Output the [x, y] coordinate of the center of the cell containing the given text.  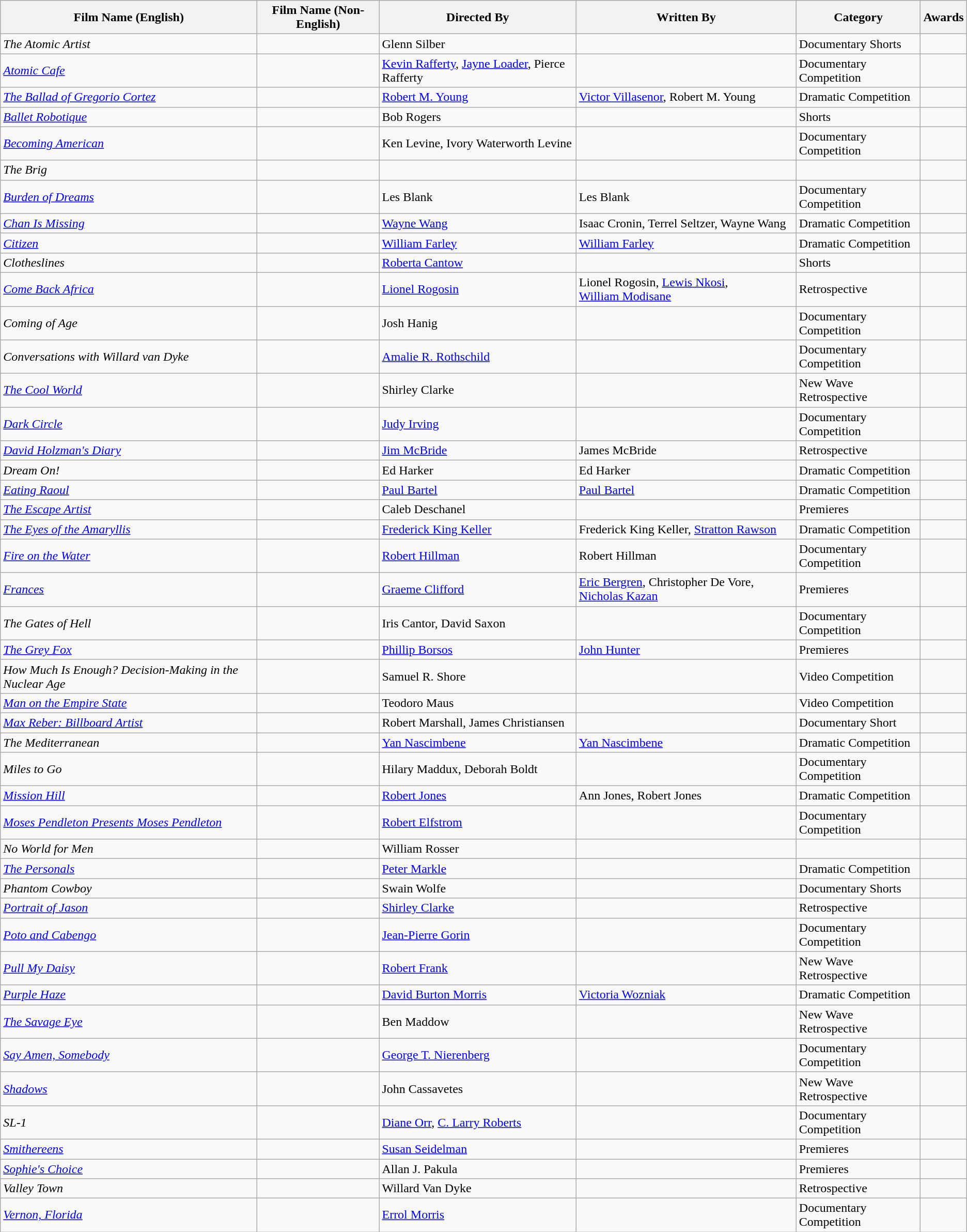
Film Name (English) [129, 18]
John Cassavetes [477, 1088]
Conversations with Willard van Dyke [129, 357]
Written By [686, 18]
Phillip Borsos [477, 650]
The Personals [129, 869]
Robert M. Young [477, 97]
Shadows [129, 1088]
Poto and Cabengo [129, 934]
The Brig [129, 170]
Ballet Robotique [129, 117]
Mission Hill [129, 796]
Documentary Short [859, 722]
Frederick King Keller [477, 529]
Judy Irving [477, 424]
Graeme Clifford [477, 589]
Vernon, Florida [129, 1215]
Willard Van Dyke [477, 1189]
Smithereens [129, 1149]
Amalie R. Rothschild [477, 357]
Pull My Daisy [129, 968]
Victoria Wozniak [686, 995]
The Gates of Hell [129, 623]
Phantom Cowboy [129, 888]
Swain Wolfe [477, 888]
Portrait of Jason [129, 908]
Burden of Dreams [129, 196]
The Atomic Artist [129, 44]
Man on the Empire State [129, 703]
Purple Haze [129, 995]
Wayne Wang [477, 223]
Lionel Rogosin [477, 289]
Peter Markle [477, 869]
The Savage Eye [129, 1021]
Dream On! [129, 470]
Eric Bergren, Christopher De Vore, Nicholas Kazan [686, 589]
Valley Town [129, 1189]
Say Amen, Somebody [129, 1055]
Iris Cantor, David Saxon [477, 623]
Robert Frank [477, 968]
Fire on the Water [129, 556]
Ken Levine, Ivory Waterworth Levine [477, 144]
Samuel R. Shore [477, 676]
William Rosser [477, 849]
Susan Seidelman [477, 1149]
Robert Jones [477, 796]
Kevin Rafferty, Jayne Loader, Pierce Rafferty [477, 70]
How Much Is Enough? Decision-Making in the Nuclear Age [129, 676]
Awards [943, 18]
Atomic Cafe [129, 70]
Sophie's Choice [129, 1168]
Roberta Cantow [477, 263]
The Cool World [129, 391]
Hilary Maddux, Deborah Boldt [477, 769]
Teodoro Maus [477, 703]
Moses Pendleton Presents Moses Pendleton [129, 823]
Citizen [129, 243]
The Escape Artist [129, 510]
George T. Nierenberg [477, 1055]
The Grey Fox [129, 650]
The Eyes of the Amaryllis [129, 529]
Lionel Rogosin, Lewis Nkosi,William Modisane [686, 289]
Max Reber: Billboard Artist [129, 722]
Isaac Cronin, Terrel Seltzer, Wayne Wang [686, 223]
Caleb Deschanel [477, 510]
SL-1 [129, 1122]
Bob Rogers [477, 117]
Ben Maddow [477, 1021]
Jean-Pierre Gorin [477, 934]
Eating Raoul [129, 490]
Jim McBride [477, 451]
Miles to Go [129, 769]
Chan Is Missing [129, 223]
Dark Circle [129, 424]
Josh Hanig [477, 322]
Glenn Silber [477, 44]
Errol Morris [477, 1215]
Category [859, 18]
The Mediterranean [129, 743]
The Ballad of Gregorio Cortez [129, 97]
Ann Jones, Robert Jones [686, 796]
Robert Elfstrom [477, 823]
No World for Men [129, 849]
Directed By [477, 18]
Clotheslines [129, 263]
Allan J. Pakula [477, 1168]
Come Back Africa [129, 289]
Victor Villasenor, Robert M. Young [686, 97]
Coming of Age [129, 322]
Robert Marshall, James Christiansen [477, 722]
Frederick King Keller, Stratton Rawson [686, 529]
Film Name (Non-English) [318, 18]
Frances [129, 589]
David Burton Morris [477, 995]
Becoming American [129, 144]
David Holzman's Diary [129, 451]
Diane Orr, C. Larry Roberts [477, 1122]
John Hunter [686, 650]
James McBride [686, 451]
